Output the [x, y] coordinate of the center of the cell containing the given text.  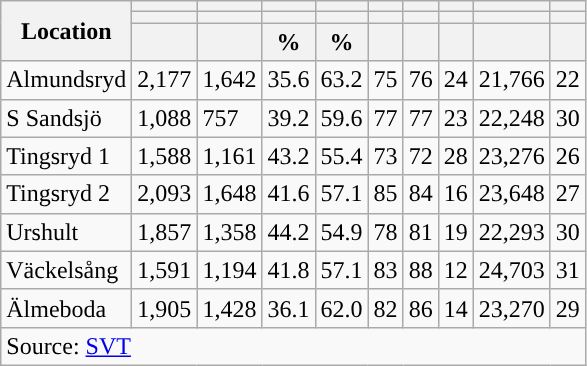
23,270 [512, 308]
63.2 [342, 80]
76 [420, 80]
27 [568, 194]
62.0 [342, 308]
24 [456, 80]
36.1 [288, 308]
2,177 [164, 80]
75 [386, 80]
43.2 [288, 156]
1,358 [230, 232]
1,591 [164, 270]
1,588 [164, 156]
59.6 [342, 118]
26 [568, 156]
81 [420, 232]
1,642 [230, 80]
Väckelsång [66, 270]
Älmeboda [66, 308]
31 [568, 270]
21,766 [512, 80]
54.9 [342, 232]
41.8 [288, 270]
14 [456, 308]
Almundsryd [66, 80]
1,161 [230, 156]
12 [456, 270]
Source: SVT [294, 346]
Tingsryd 2 [66, 194]
Urshult [66, 232]
22,248 [512, 118]
24,703 [512, 270]
1,857 [164, 232]
73 [386, 156]
Location [66, 31]
1,648 [230, 194]
23 [456, 118]
82 [386, 308]
78 [386, 232]
2,093 [164, 194]
35.6 [288, 80]
19 [456, 232]
86 [420, 308]
23,648 [512, 194]
84 [420, 194]
22 [568, 80]
S Sandsjö [66, 118]
1,428 [230, 308]
41.6 [288, 194]
1,088 [164, 118]
1,905 [164, 308]
23,276 [512, 156]
72 [420, 156]
88 [420, 270]
757 [230, 118]
85 [386, 194]
44.2 [288, 232]
83 [386, 270]
16 [456, 194]
1,194 [230, 270]
55.4 [342, 156]
39.2 [288, 118]
22,293 [512, 232]
Tingsryd 1 [66, 156]
28 [456, 156]
29 [568, 308]
